Return [x, y] of the center of cell containing provided text 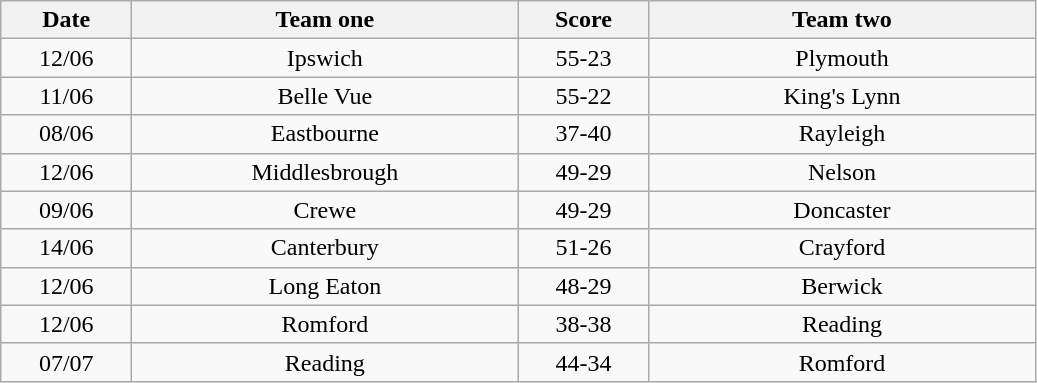
11/06 [66, 96]
Berwick [842, 286]
Date [66, 20]
08/06 [66, 134]
44-34 [584, 362]
Score [584, 20]
Nelson [842, 172]
Crewe [325, 210]
Belle Vue [325, 96]
55-23 [584, 58]
Crayford [842, 248]
38-38 [584, 324]
55-22 [584, 96]
Team one [325, 20]
Middlesbrough [325, 172]
Rayleigh [842, 134]
Team two [842, 20]
Doncaster [842, 210]
14/06 [66, 248]
07/07 [66, 362]
37-40 [584, 134]
Ipswich [325, 58]
Plymouth [842, 58]
Canterbury [325, 248]
Eastbourne [325, 134]
King's Lynn [842, 96]
09/06 [66, 210]
51-26 [584, 248]
48-29 [584, 286]
Long Eaton [325, 286]
